Scan for the cell matching the given text and deliver its (X, Y) coordinate at center. 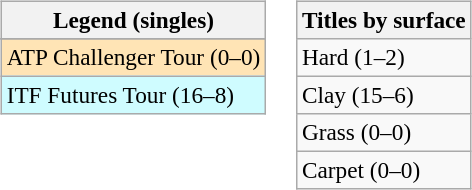
Titles by surface (384, 20)
Clay (15–6) (384, 95)
Grass (0–0) (384, 133)
Legend (singles) (133, 20)
Carpet (0–0) (384, 171)
ITF Futures Tour (16–8) (133, 95)
Hard (1–2) (384, 57)
ATP Challenger Tour (0–0) (133, 57)
